Extract the (x, y) coordinate from the center of the cell holding the provided text.  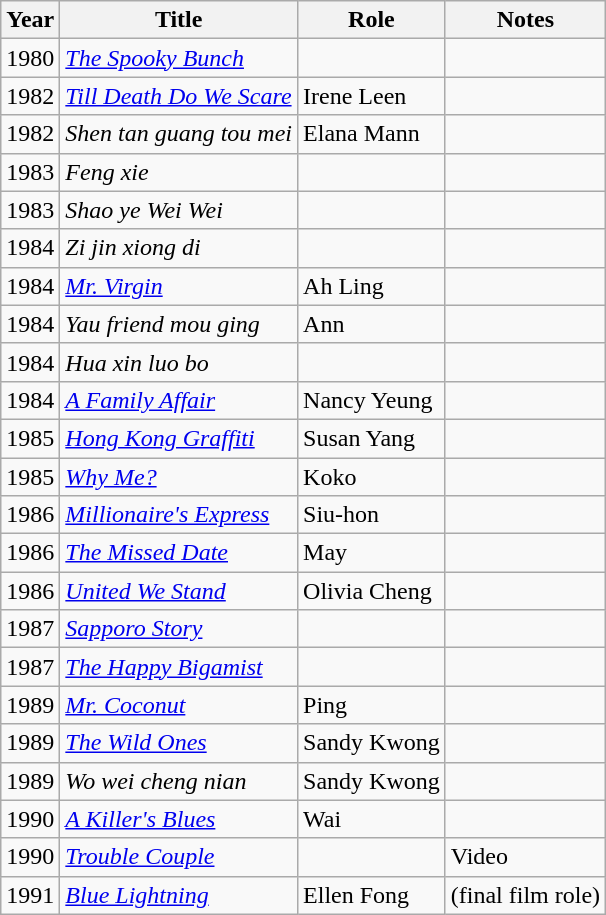
Millionaire's Express (179, 515)
Ah Ling (372, 286)
Susan Yang (372, 438)
Ping (372, 705)
1980 (30, 58)
Year (30, 20)
Ann (372, 324)
Mr. Virgin (179, 286)
May (372, 553)
Video (525, 857)
Sapporo Story (179, 629)
United We Stand (179, 591)
Irene Leen (372, 96)
A Killer's Blues (179, 819)
Role (372, 20)
The Spooky Bunch (179, 58)
Feng xie (179, 172)
(final film role) (525, 895)
Hong Kong Graffiti (179, 438)
The Happy Bigamist (179, 667)
Till Death Do We Scare (179, 96)
Shen tan guang tou mei (179, 134)
Zi jin xiong di (179, 248)
Why Me? (179, 477)
The Missed Date (179, 553)
Wai (372, 819)
Olivia Cheng (372, 591)
Wo wei cheng nian (179, 781)
A Family Affair (179, 400)
Blue Lightning (179, 895)
Siu-hon (372, 515)
Mr. Coconut (179, 705)
1991 (30, 895)
Title (179, 20)
Notes (525, 20)
The Wild Ones (179, 743)
Yau friend mou ging (179, 324)
Koko (372, 477)
Trouble Couple (179, 857)
Shao ye Wei Wei (179, 210)
Nancy Yeung (372, 400)
Hua xin luo bo (179, 362)
Elana Mann (372, 134)
Ellen Fong (372, 895)
